Provide the [X, Y] coordinate of the cell's center where the given text is located.  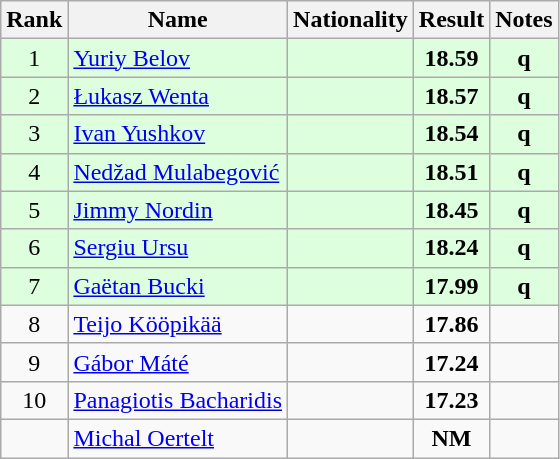
18.57 [451, 96]
8 [34, 324]
Yuriy Belov [178, 58]
Łukasz Wenta [178, 96]
2 [34, 96]
Sergiu Ursu [178, 248]
Nationality [351, 20]
18.51 [451, 172]
Name [178, 20]
18.45 [451, 210]
18.59 [451, 58]
Ivan Yushkov [178, 134]
Nedžad Mulabegović [178, 172]
3 [34, 134]
NM [451, 438]
Result [451, 20]
Notes [524, 20]
Gaëtan Bucki [178, 286]
1 [34, 58]
9 [34, 362]
18.24 [451, 248]
Gábor Máté [178, 362]
5 [34, 210]
4 [34, 172]
17.23 [451, 400]
7 [34, 286]
17.99 [451, 286]
17.86 [451, 324]
6 [34, 248]
Rank [34, 20]
17.24 [451, 362]
Panagiotis Bacharidis [178, 400]
Jimmy Nordin [178, 210]
Michal Oertelt [178, 438]
10 [34, 400]
18.54 [451, 134]
Teijo Kööpikää [178, 324]
